Scan for the cell matching the given text and deliver its [x, y] coordinate at center. 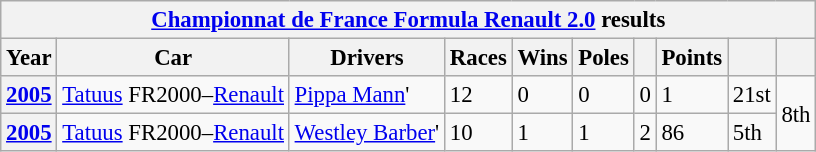
10 [479, 133]
Points [692, 58]
5th [752, 133]
12 [479, 95]
Westley Barber' [366, 133]
Drivers [366, 58]
2 [645, 133]
Wins [542, 58]
Championnat de France Formula Renault 2.0 results [408, 20]
8th [796, 114]
Car [173, 58]
Year [29, 58]
Pippa Mann' [366, 95]
Poles [604, 58]
86 [692, 133]
Races [479, 58]
21st [752, 95]
